Search for the cell housing the specified text and yield its (x, y) center coordinate. 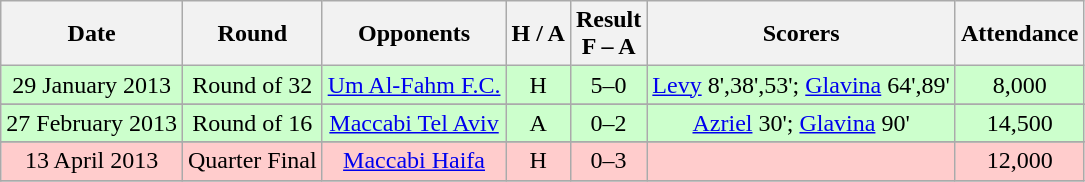
8,000 (1019, 85)
Maccabi Tel Aviv (414, 123)
14,500 (1019, 123)
Round of 16 (252, 123)
Round of 32 (252, 85)
Azriel 30'; Glavina 90' (802, 123)
H / A (538, 34)
12,000 (1019, 161)
0–2 (608, 123)
Maccabi Haifa (414, 161)
13 April 2013 (92, 161)
27 February 2013 (92, 123)
Opponents (414, 34)
Scorers (802, 34)
5–0 (608, 85)
Levy 8',38',53'; Glavina 64',89' (802, 85)
Attendance (1019, 34)
0–3 (608, 161)
Um Al-Fahm F.C. (414, 85)
Date (92, 34)
ResultF – A (608, 34)
A (538, 123)
Quarter Final (252, 161)
29 January 2013 (92, 85)
Round (252, 34)
